Locate the cell with the specified text and output its (X, Y) center coordinate. 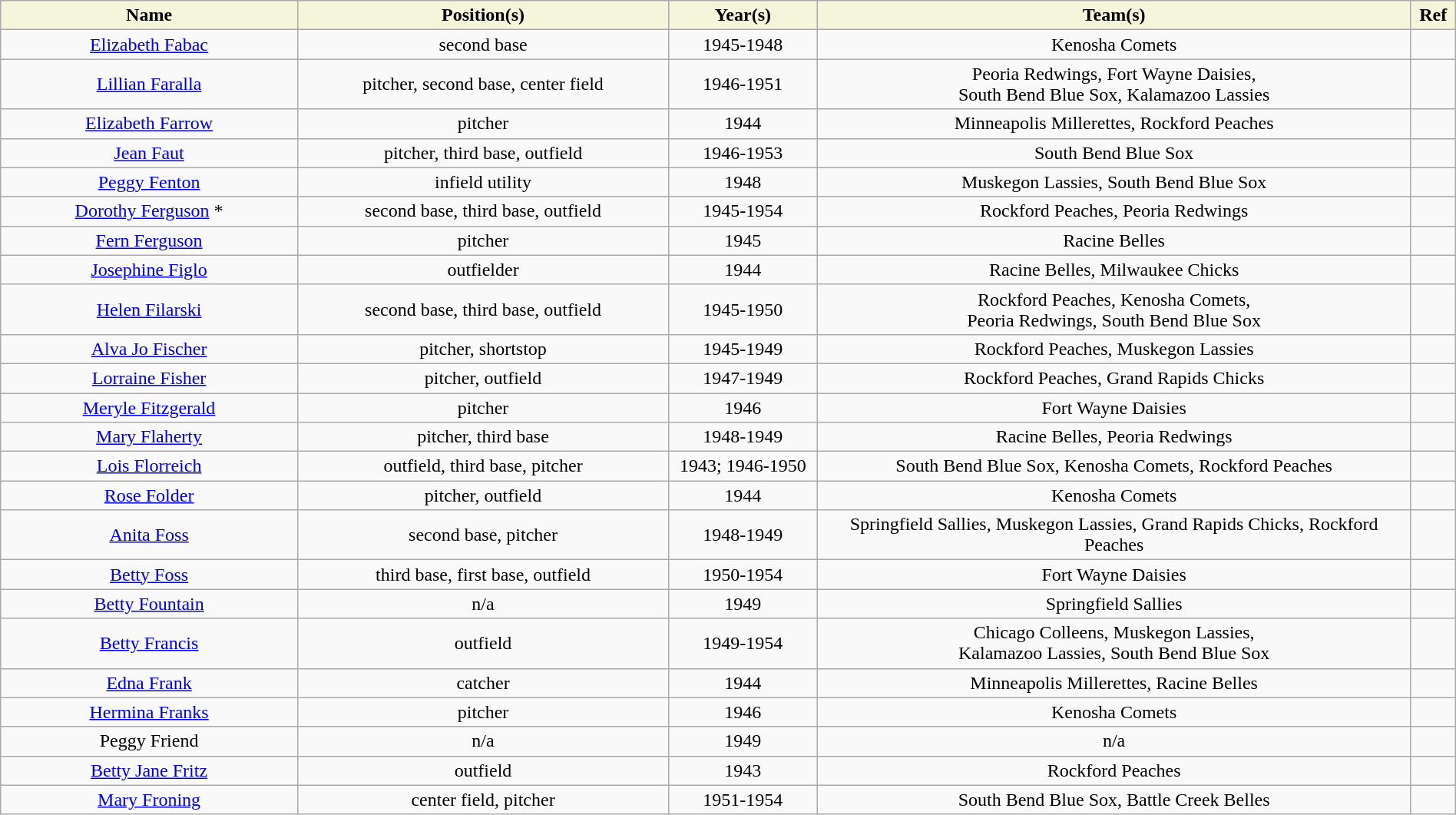
Meryle Fitzgerald (149, 408)
pitcher, shortstop (482, 349)
catcher (482, 683)
Springfield Sallies, Muskegon Lassies, Grand Rapids Chicks, Rockford Peaches (1114, 535)
Dorothy Ferguson * (149, 211)
Betty Foss (149, 575)
South Bend Blue Sox (1114, 153)
South Bend Blue Sox, Kenosha Comets, Rockford Peaches (1114, 466)
infield utility (482, 182)
Rockford Peaches, Muskegon Lassies (1114, 349)
Rockford Peaches, Kenosha Comets,Peoria Redwings, South Bend Blue Sox (1114, 309)
Rockford Peaches (1114, 770)
1950-1954 (743, 575)
Anita Foss (149, 535)
Lorraine Fisher (149, 378)
1946-1953 (743, 153)
1951-1954 (743, 800)
1945-1954 (743, 211)
Mary Flaherty (149, 437)
Team(s) (1114, 15)
center field, pitcher (482, 800)
1945-1950 (743, 309)
Racine Belles, Peoria Redwings (1114, 437)
pitcher, second base, center field (482, 84)
1945 (743, 240)
1943; 1946-1950 (743, 466)
Minneapolis Millerettes, Racine Belles (1114, 683)
Rockford Peaches, Peoria Redwings (1114, 211)
Mary Froning (149, 800)
Position(s) (482, 15)
Elizabeth Fabac (149, 45)
Edna Frank (149, 683)
Ref (1433, 15)
1948 (743, 182)
1949-1954 (743, 644)
Peggy Fenton (149, 182)
1943 (743, 770)
Lois Florreich (149, 466)
Josephine Figlo (149, 270)
Minneapolis Millerettes, Rockford Peaches (1114, 124)
outfielder (482, 270)
Peoria Redwings, Fort Wayne Daisies,South Bend Blue Sox, Kalamazoo Lassies (1114, 84)
Racine Belles, Milwaukee Chicks (1114, 270)
Betty Fountain (149, 604)
Jean Faut (149, 153)
Lillian Faralla (149, 84)
1947-1949 (743, 378)
Chicago Colleens, Muskegon Lassies,Kalamazoo Lassies, South Bend Blue Sox (1114, 644)
pitcher, third base, outfield (482, 153)
Rose Folder (149, 495)
1946-1951 (743, 84)
outfield, third base, pitcher (482, 466)
1945-1948 (743, 45)
Betty Francis (149, 644)
Elizabeth Farrow (149, 124)
pitcher, third base (482, 437)
Racine Belles (1114, 240)
Peggy Friend (149, 741)
South Bend Blue Sox, Battle Creek Belles (1114, 800)
Alva Jo Fischer (149, 349)
Year(s) (743, 15)
Muskegon Lassies, South Bend Blue Sox (1114, 182)
second base, pitcher (482, 535)
Hermina Franks (149, 712)
1945-1949 (743, 349)
Rockford Peaches, Grand Rapids Chicks (1114, 378)
second base (482, 45)
Fern Ferguson (149, 240)
Name (149, 15)
third base, first base, outfield (482, 575)
Helen Filarski (149, 309)
Betty Jane Fritz (149, 770)
Springfield Sallies (1114, 604)
